Identify which cell holds the provided text, then report its (X, Y) central coordinate. 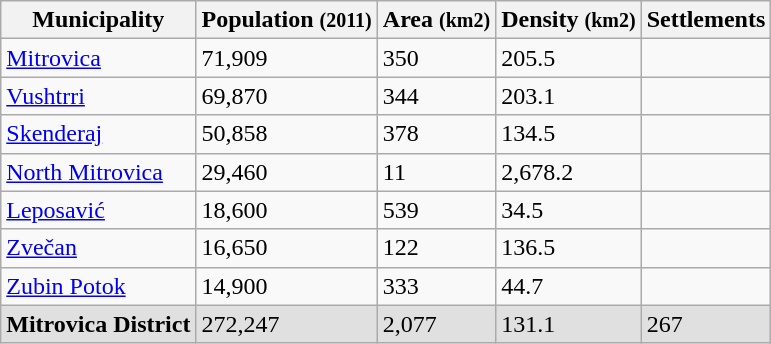
50,858 (286, 134)
14,900 (286, 286)
18,600 (286, 210)
Mitrovica (98, 58)
Skenderaj (98, 134)
Municipality (98, 20)
Zvečan (98, 248)
44.7 (569, 286)
2,678.2 (569, 172)
539 (436, 210)
North Mitrovica (98, 172)
Population (2011) (286, 20)
205.5 (569, 58)
350 (436, 58)
Area (km2) (436, 20)
69,870 (286, 96)
333 (436, 286)
Vushtrri (98, 96)
344 (436, 96)
136.5 (569, 248)
34.5 (569, 210)
378 (436, 134)
Zubin Potok (98, 286)
203.1 (569, 96)
272,247 (286, 324)
Settlements (706, 20)
134.5 (569, 134)
16,650 (286, 248)
2,077 (436, 324)
29,460 (286, 172)
71,909 (286, 58)
Mitrovica District (98, 324)
11 (436, 172)
122 (436, 248)
131.1 (569, 324)
Leposavić (98, 210)
267 (706, 324)
Density (km2) (569, 20)
